For the text-containing cell, return its midpoint in (x, y) coordinate format. 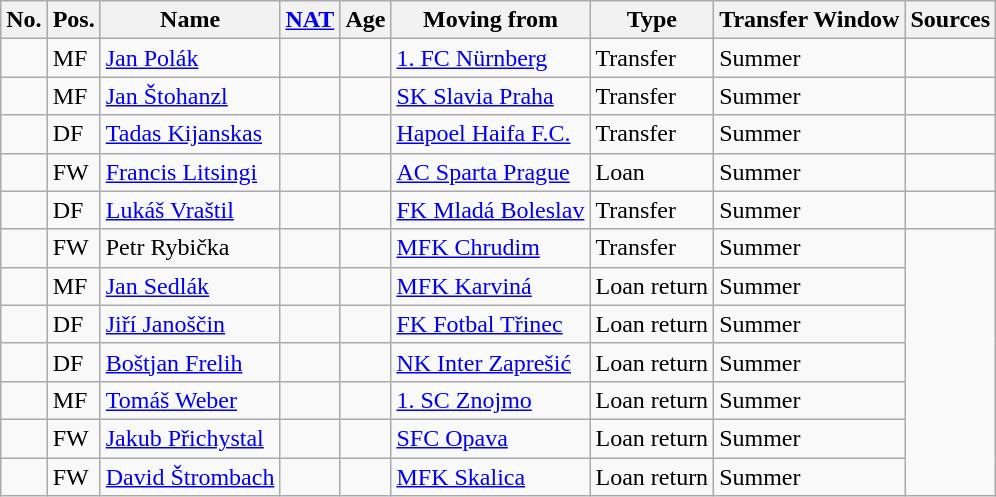
Loan (652, 172)
Pos. (74, 20)
FK Fotbal Třinec (490, 324)
Tadas Kijanskas (190, 134)
1. FC Nürnberg (490, 58)
Jiří Janoščin (190, 324)
Jan Štohanzl (190, 96)
Jakub Přichystal (190, 438)
MFK Chrudim (490, 248)
MFK Karviná (490, 286)
SK Slavia Praha (490, 96)
Transfer Window (810, 20)
Lukáš Vraštil (190, 210)
NAT (310, 20)
Petr Rybička (190, 248)
Jan Sedlák (190, 286)
Tomáš Weber (190, 400)
Age (366, 20)
1. SC Znojmo (490, 400)
Moving from (490, 20)
Jan Polák (190, 58)
Name (190, 20)
David Štrombach (190, 477)
NK Inter Zaprešić (490, 362)
FK Mladá Boleslav (490, 210)
AC Sparta Prague (490, 172)
No. (24, 20)
Sources (950, 20)
MFK Skalica (490, 477)
Boštjan Frelih (190, 362)
Francis Litsingi (190, 172)
Type (652, 20)
SFC Opava (490, 438)
Hapoel Haifa F.C. (490, 134)
